Provide the [X, Y] coordinate of the cell's center where the given text is located.  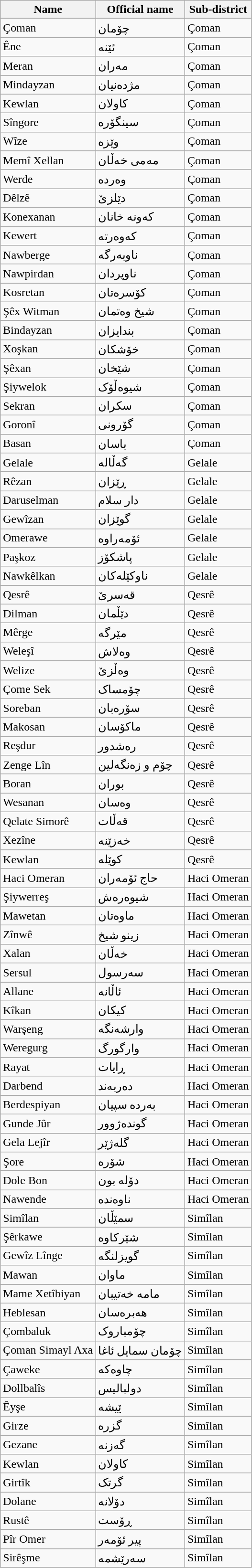
Memî Xellan [48, 160]
Sekran [48, 406]
گویزلنگه‌ [141, 1256]
سه‌رێشمه‌ [141, 1558]
Name [48, 10]
Şiywerreş [48, 897]
ڕۆست [141, 1520]
وه‌رده‌ [141, 179]
Mawetan [48, 916]
ناوکێله‌کان [141, 576]
خۆشکان [141, 349]
بوران [141, 784]
پاشکۆز [141, 557]
Konexanan [48, 217]
حاج ئۆمه‌ران [141, 878]
Heblesan [48, 1313]
Girtîk [48, 1483]
Êne [48, 47]
Allane [48, 991]
ماوان [141, 1275]
Nawberge [48, 255]
مامه‌ خه‌تیبان [141, 1294]
Wîze [48, 141]
ده‌ربه‌ند [141, 1086]
ماوه‌تان [141, 916]
شیوه‌ره‌ش [141, 897]
Gewîz Lînge [48, 1256]
Kosretan [48, 293]
Nawende [48, 1199]
Warşeng [48, 1029]
چۆمساک [141, 689]
Zenge Lîn [48, 765]
Gunde Jûr [48, 1123]
Official name [141, 10]
Çoman Simayl Axa [48, 1350]
Reşdur [48, 746]
که‌ونه‌ خانان [141, 217]
دێڵمان [141, 614]
Kîkan [48, 1010]
Şiywelok [48, 387]
شیخ وه‌تمان [141, 311]
گرتک [141, 1483]
Makosan [48, 727]
چۆمان [141, 28]
وارگورگ [141, 1048]
کیکان [141, 1010]
Boran [48, 784]
Çaweke [48, 1369]
شۆره‌ [141, 1162]
Welize [48, 670]
دۆله‌ بون [141, 1180]
قه‌ڵات [141, 821]
Nawpirdan [48, 274]
Omerawe [48, 538]
مژده‌نیان [141, 85]
شێرکاوه‌ [141, 1237]
شێخان [141, 368]
Êyşe [48, 1407]
Şore [48, 1162]
شیوه‌ڵۆک [141, 387]
Paşkoz [48, 557]
کوێله‌ [141, 859]
Darbend [48, 1086]
Sub-district [218, 10]
Rayat [48, 1067]
Gezane [48, 1445]
چاوه‌که‌ [141, 1369]
Qelate Simorê [48, 821]
ڕێزان [141, 481]
دولبالیس [141, 1388]
گله‌ژێر [141, 1143]
Meran [48, 66]
زینو شیخ [141, 935]
ناوه‌نده‌‌‌ [141, 1199]
گه‌زنه‌ [141, 1445]
مه‌ران [141, 66]
خه‌ڵان [141, 954]
Goronî [48, 425]
Xalan [48, 954]
دۆلانه‌ [141, 1502]
سکران [141, 406]
سمێڵان [141, 1218]
Bindayzan [48, 330]
بندایزان [141, 330]
گه‌ڵاله‌ [141, 463]
Pîr Omer [48, 1539]
Dole Bon [48, 1180]
چۆمباروک [141, 1332]
وه‌لاش [141, 651]
Kewert [48, 236]
Mame Xetîbiyan [48, 1294]
گوێزان [141, 519]
ناوبه‌رگه‌ [141, 255]
گۆرونی [141, 425]
سینگۆره‌ [141, 123]
Mindayzan [48, 85]
وه‌ڵزێ [141, 670]
ناوپردان [141, 274]
ئاڵانه‌ [141, 991]
Mawan [48, 1275]
وه‌سان [141, 803]
Rêzan [48, 481]
Sersul [48, 973]
مێرگه‌ [141, 633]
Mêrge [48, 633]
هه‌بره‌سان [141, 1313]
Basan [48, 444]
چۆمان سمایل ئاغا [141, 1350]
Rustê [48, 1520]
Wesanan [48, 803]
Berdespiyan [48, 1105]
خه‌زێنه‌ [141, 840]
ڕایات [141, 1067]
ێیشه‌‌ [141, 1407]
Çome Sek [48, 689]
گزره‌ [141, 1426]
وێزه [141, 141]
وارشه‌نگه‌ [141, 1029]
به‌رده‌ سپیان [141, 1105]
سه‌رسول [141, 973]
پیر ئۆمه‌ر [141, 1539]
مه‌می خه‌ڵان [141, 160]
Dilman [48, 614]
ره‌شدور [141, 746]
Weleşî [48, 651]
کۆسره‌تان [141, 293]
دار سلام [141, 500]
Gewîzan [48, 519]
باسان [141, 444]
دێلزێ [141, 198]
Girze [48, 1426]
Zînwê [48, 935]
ئۆمه‌راوه‌ [141, 538]
Dollbalîs [48, 1388]
Werde [48, 179]
Sirêşme [48, 1558]
Şêx Witman [48, 311]
Xoşkan [48, 349]
قه‌سرێ [141, 595]
Nawkêlkan [48, 576]
Sîngore [48, 123]
Dolane [48, 1502]
چۆم و زه‌نگه‌لین [141, 765]
Gela Lejîr [48, 1143]
Şêxan [48, 368]
Xezîne [48, 840]
Daruselman [48, 500]
Soreban [48, 708]
Weregurg [48, 1048]
گونده‌ژوور [141, 1123]
ماکۆسان [141, 727]
ئێنه‌ [141, 47]
Çombaluk [48, 1332]
Dêlzê [48, 198]
که‌وه‌رته‌ [141, 236]
سۆره‌بان [141, 708]
Şêrkawe [48, 1237]
